Pinpoint the cell where the given text exists, returning its [x, y] midpoint coordinate. 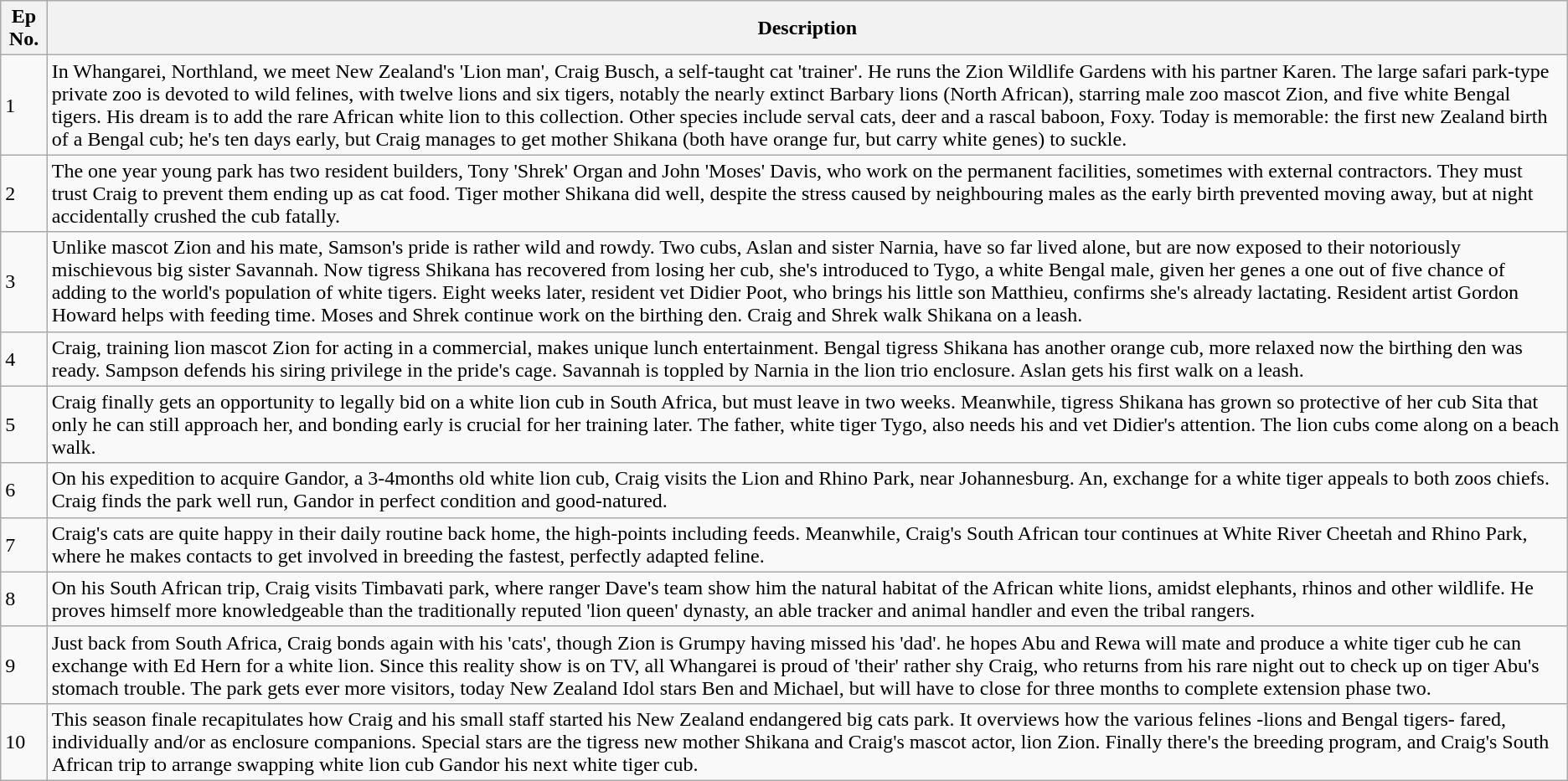
8 [23, 599]
4 [23, 358]
10 [23, 742]
9 [23, 665]
2 [23, 193]
Ep No. [23, 28]
1 [23, 105]
7 [23, 544]
5 [23, 424]
3 [23, 281]
6 [23, 491]
Description [807, 28]
